Determine the (x, y) coordinate at the center of the cell enclosing the given text.  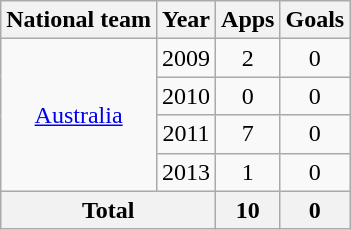
2011 (186, 134)
Apps (248, 20)
2013 (186, 172)
Year (186, 20)
2010 (186, 96)
Australia (79, 115)
2009 (186, 58)
Total (108, 210)
1 (248, 172)
Goals (315, 20)
7 (248, 134)
10 (248, 210)
2 (248, 58)
National team (79, 20)
